For the text-containing cell, return its midpoint in (X, Y) coordinate format. 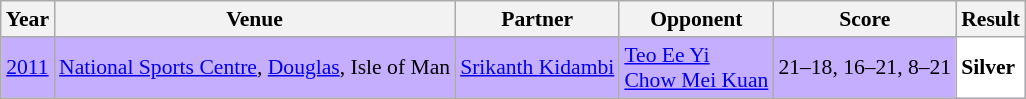
Silver (990, 68)
Teo Ee Yi Chow Mei Kuan (696, 68)
Opponent (696, 19)
Year (28, 19)
Score (864, 19)
National Sports Centre, Douglas, Isle of Man (254, 68)
2011 (28, 68)
21–18, 16–21, 8–21 (864, 68)
Srikanth Kidambi (537, 68)
Partner (537, 19)
Venue (254, 19)
Result (990, 19)
